Locate the cell with the specified text and output its (X, Y) center coordinate. 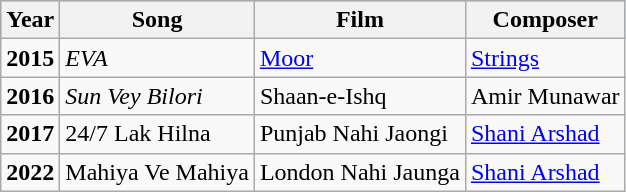
Film (360, 20)
Shaan-e-Ishq (360, 96)
2022 (30, 172)
EVA (158, 58)
Sun Vey Bilori (158, 96)
Punjab Nahi Jaongi (360, 134)
Year (30, 20)
Mahiya Ve Mahiya (158, 172)
London Nahi Jaunga (360, 172)
Strings (545, 58)
Moor (360, 58)
Amir Munawar (545, 96)
2015 (30, 58)
Song (158, 20)
2017 (30, 134)
Composer (545, 20)
2016 (30, 96)
24/7 Lak Hilna (158, 134)
